Scan for the cell matching the given text and deliver its [x, y] coordinate at center. 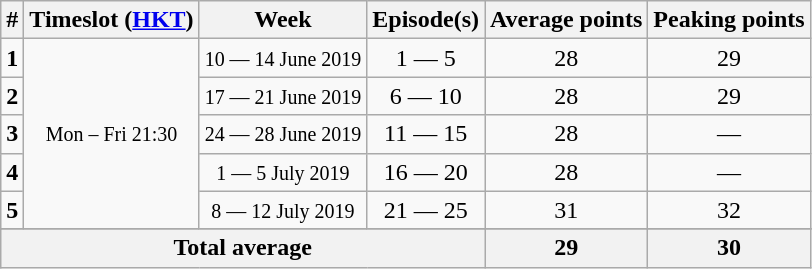
⁠29 [566, 248]
11 — 15 [426, 134]
Peaking points [729, 20]
17 — 21 June 2019 [283, 96]
Timeslot (HKT) [112, 20]
1 — 5 July 2019 [283, 172]
3 [12, 134]
⁠30 [729, 248]
6 — 10 [426, 96]
Week [283, 20]
5 [12, 210]
24 — 28 June 2019 [283, 134]
# [12, 20]
Mon – Fri 21:30 [112, 134]
Average points [566, 20]
Episode(s) [426, 20]
⁠32 [729, 210]
4 [12, 172]
21 — 25 [426, 210]
31 [566, 210]
Total average [243, 248]
16 — 20 [426, 172]
1 [12, 58]
2 [12, 96]
1 — 5 [426, 58]
10 — 14 June 2019 [283, 58]
8 — 12 July 2019 [283, 210]
